Return (x, y) of the center of cell containing provided text 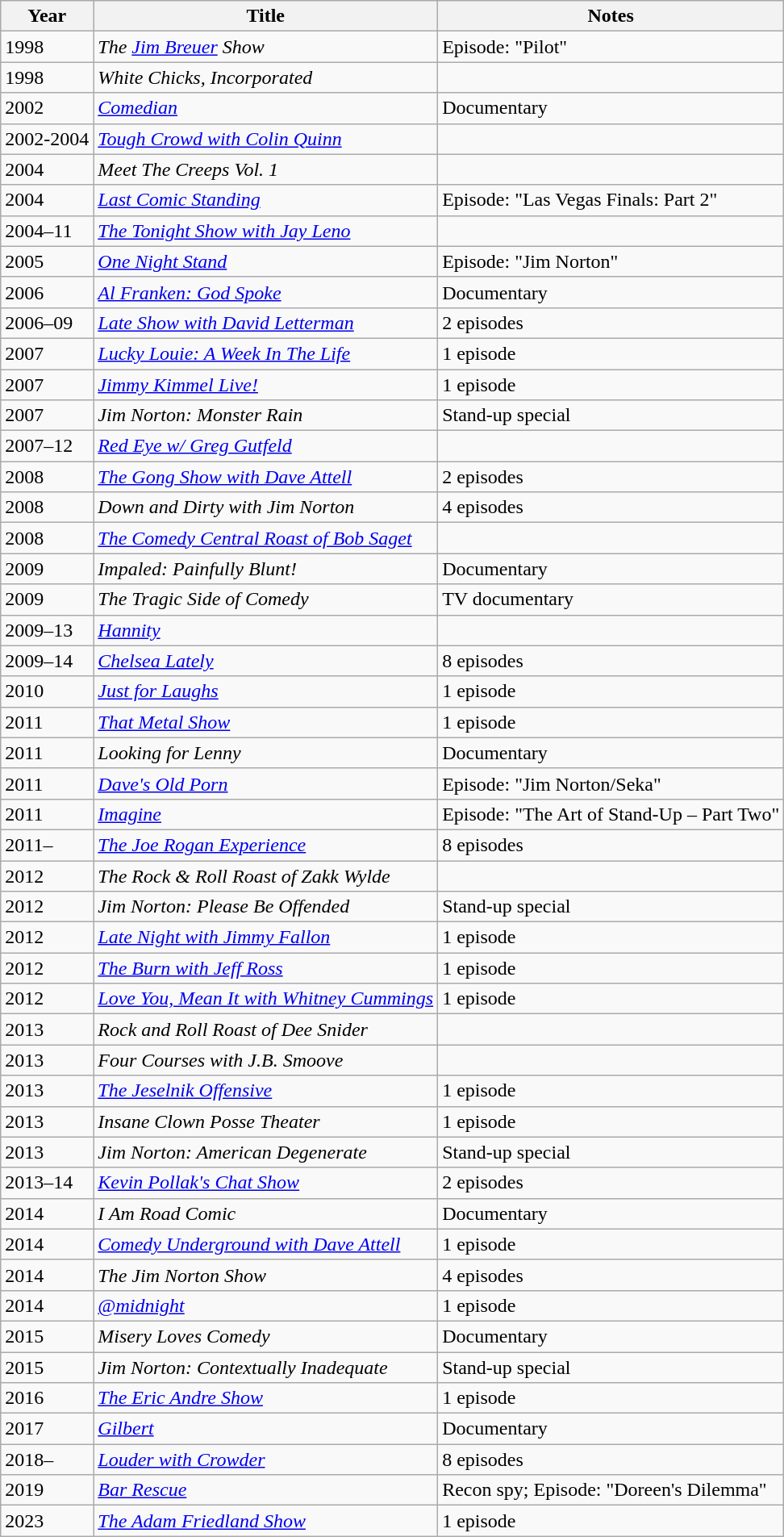
Impaled: Painfully Blunt! (266, 569)
Louder with Crowder (266, 1460)
Recon spy; Episode: "Doreen's Dilemma" (611, 1490)
Episode: "Jim Norton" (611, 261)
Four Courses with J.B. Smoove (266, 1060)
The Tragic Side of Comedy (266, 599)
Episode: "The Art of Stand-Up – Part Two" (611, 814)
Al Franken: God Spoke (266, 292)
Episode: "Las Vegas Finals: Part 2" (611, 200)
Late Show with David Letterman (266, 323)
Chelsea Lately (266, 661)
2004–11 (47, 231)
2019 (47, 1490)
Jim Norton: Please Be Offended (266, 907)
Notes (611, 16)
The Gong Show with Dave Attell (266, 477)
2018– (47, 1460)
Lucky Louie: A Week In The Life (266, 353)
Misery Loves Comedy (266, 1336)
@midnight (266, 1305)
Hannity (266, 630)
2023 (47, 1521)
Down and Dirty with Jim Norton (266, 507)
Rock and Roll Roast of Dee Snider (266, 1030)
Last Comic Standing (266, 200)
Comedy Underground with Dave Attell (266, 1244)
The Tonight Show with Jay Leno (266, 231)
Love You, Mean It with Whitney Cummings (266, 999)
2010 (47, 691)
I Am Road Comic (266, 1213)
Imagine (266, 814)
The Burn with Jeff Ross (266, 968)
The Eric Andre Show (266, 1398)
That Metal Show (266, 722)
2009–14 (47, 661)
TV documentary (611, 599)
2013–14 (47, 1183)
Red Eye w/ Greg Gutfeld (266, 446)
Meet The Creeps Vol. 1 (266, 169)
Jimmy Kimmel Live! (266, 385)
Kevin Pollak's Chat Show (266, 1183)
Year (47, 16)
Episode: "Jim Norton/Seka" (611, 783)
The Adam Friedland Show (266, 1521)
Late Night with Jimmy Fallon (266, 938)
2016 (47, 1398)
Jim Norton: Contextually Inadequate (266, 1368)
Dave's Old Porn (266, 783)
Gilbert (266, 1429)
The Comedy Central Roast of Bob Saget (266, 538)
Episode: "Pilot" (611, 47)
2007–12 (47, 446)
2006 (47, 292)
The Jim Norton Show (266, 1275)
The Jim Breuer Show (266, 47)
2011– (47, 845)
2005 (47, 261)
Jim Norton: American Degenerate (266, 1152)
2002 (47, 108)
The Jeselnik Offensive (266, 1091)
The Rock & Roll Roast of Zakk Wylde (266, 875)
2002-2004 (47, 139)
One Night Stand (266, 261)
Just for Laughs (266, 691)
2017 (47, 1429)
Jim Norton: Monster Rain (266, 416)
Comedian (266, 108)
White Chicks, Incorporated (266, 77)
Title (266, 16)
Insane Clown Posse Theater (266, 1121)
2006–09 (47, 323)
Bar Rescue (266, 1490)
2009–13 (47, 630)
Tough Crowd with Colin Quinn (266, 139)
The Joe Rogan Experience (266, 845)
Looking for Lenny (266, 753)
